From the cell containing the given text, extract its center point as (x, y) coordinate. 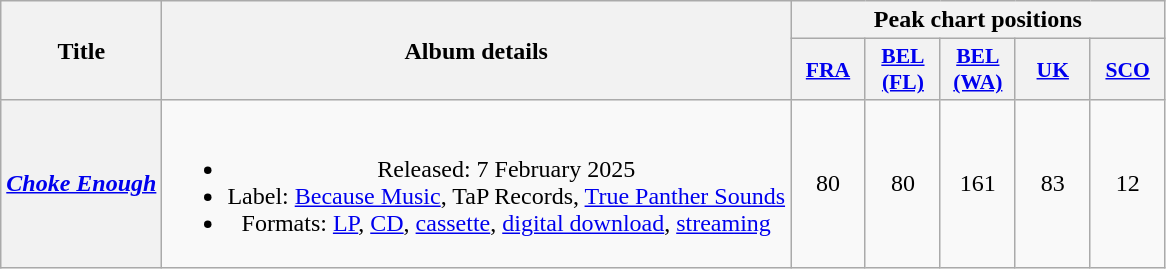
83 (1052, 184)
161 (978, 184)
Choke Enough (82, 184)
BEL(FL) (902, 70)
BEL(WA) (978, 70)
Title (82, 50)
SCO (1128, 70)
FRA (828, 70)
Album details (476, 50)
Released: 7 February 2025Label: Because Music, TaP Records, True Panther SoundsFormats: LP, CD, cassette, digital download, streaming (476, 184)
12 (1128, 184)
UK (1052, 70)
Peak chart positions (978, 20)
